Return [x, y] of the center of cell containing provided text 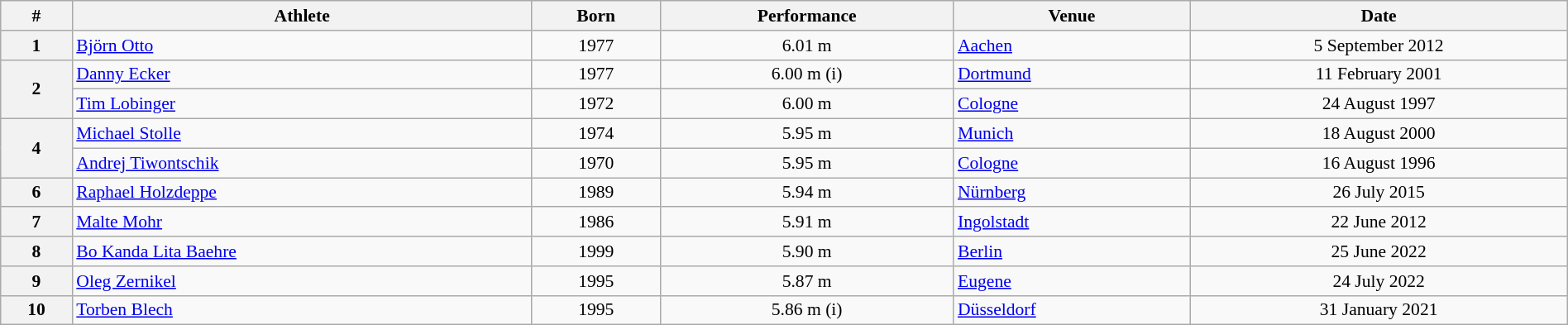
16 August 1996 [1379, 163]
Venue [1072, 16]
Munich [1072, 134]
24 August 1997 [1379, 104]
Born [595, 16]
1989 [595, 193]
22 June 2012 [1379, 222]
Ingolstadt [1072, 222]
5.91 m [807, 222]
Date [1379, 16]
Björn Otto [302, 45]
5.86 m (i) [807, 310]
Nürnberg [1072, 193]
9 [36, 281]
1986 [595, 222]
Torben Blech [302, 310]
1999 [595, 251]
Aachen [1072, 45]
Bo Kanda Lita Baehre [302, 251]
Raphael Holzdeppe [302, 193]
# [36, 16]
5.87 m [807, 281]
Berlin [1072, 251]
Danny Ecker [302, 74]
1970 [595, 163]
Malte Mohr [302, 222]
Tim Lobinger [302, 104]
4 [36, 149]
Michael Stolle [302, 134]
26 July 2015 [1379, 193]
1972 [595, 104]
Athlete [302, 16]
8 [36, 251]
7 [36, 222]
10 [36, 310]
6.00 m (i) [807, 74]
31 January 2021 [1379, 310]
6 [36, 193]
5.90 m [807, 251]
11 February 2001 [1379, 74]
5 September 2012 [1379, 45]
1 [36, 45]
Dortmund [1072, 74]
18 August 2000 [1379, 134]
2 [36, 89]
5.94 m [807, 193]
6.00 m [807, 104]
Eugene [1072, 281]
1974 [595, 134]
25 June 2022 [1379, 251]
Düsseldorf [1072, 310]
Oleg Zernikel [302, 281]
6.01 m [807, 45]
Andrej Tiwontschik [302, 163]
24 July 2022 [1379, 281]
Performance [807, 16]
